Find where the given text appears and provide that cell's center as (x, y) coordinate. 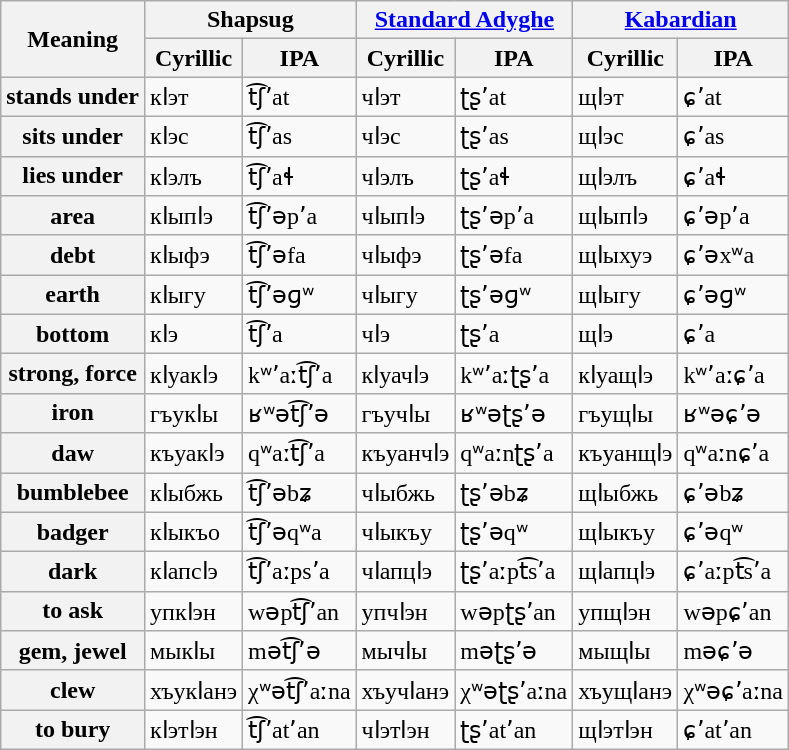
Kabardian (681, 20)
t͡ʃʼəfa (300, 255)
mət͡ʃʼə (300, 651)
t͡ʃʼaːpsʼa (300, 572)
упчӏэн (406, 611)
t͡ʃʼas (300, 136)
ɕʼəpʼa (734, 216)
хъукӏанэ (194, 690)
мыкӏы (194, 651)
badger (73, 532)
ʈʂʼəqʷ (514, 532)
Shapsug (251, 20)
чӏыфэ (406, 255)
ɕʼat (734, 97)
кӏэт (194, 97)
t͡ʃʼəpʼa (300, 216)
ʈʂʼat (514, 97)
щӏыгу (626, 295)
χʷəɕʼaːna (734, 690)
debt (73, 255)
stands under (73, 97)
qʷaːnɕʼa (734, 453)
чӏыкъу (406, 532)
kʷʼaːt͡ʃʼa (300, 374)
ɕʼaɬ (734, 176)
sits under (73, 136)
ʈʂʼaɬ (514, 176)
чӏапцӏэ (406, 572)
clew (73, 690)
wəpɕʼan (734, 611)
ʈʂʼəfa (514, 255)
məʈʂʼə (514, 651)
кӏыфэ (194, 255)
кӏыгу (194, 295)
ɕʼəɡʷ (734, 295)
area (73, 216)
wəpʈʂʼan (514, 611)
Meaning (73, 39)
χʷət͡ʃʼaːna (300, 690)
ʈʂʼaːpt͡sʼa (514, 572)
ʈʂʼatʼan (514, 730)
кӏэс (194, 136)
чӏэлъ (406, 176)
ɕʼəbʑ (734, 492)
щӏыхуэ (626, 255)
кӏэтӏэн (194, 730)
kʷʼaːɕʼa (734, 374)
t͡ʃʼəqʷa (300, 532)
ʁʷəɕʼə (734, 413)
t͡ʃʼəbʑ (300, 492)
чӏэ (406, 334)
dark (73, 572)
t͡ʃʼa (300, 334)
чӏэт (406, 97)
to ask (73, 611)
кӏуащӏэ (626, 374)
щӏыпӏэ (626, 216)
хъучӏанэ (406, 690)
ɕʼas (734, 136)
lies under (73, 176)
кӏэ (194, 334)
щӏыкъу (626, 532)
кӏэлъ (194, 176)
къуанщӏэ (626, 453)
qʷaːnʈʂʼa (514, 453)
щӏэс (626, 136)
хъущӏанэ (626, 690)
wəpt͡ʃʼan (300, 611)
кӏыбжь (194, 492)
t͡ʃʼaɬ (300, 176)
t͡ʃʼəɡʷ (300, 295)
гъучӏы (406, 413)
bottom (73, 334)
t͡ʃʼat (300, 97)
щӏапцӏэ (626, 572)
Standard Adyghe (464, 20)
kʷʼaːʈʂʼa (514, 374)
гъукӏы (194, 413)
ɕʼaːpt͡sʼa (734, 572)
упщӏэн (626, 611)
ʈʂʼəpʼa (514, 216)
ʁʷəʈʂʼə (514, 413)
щӏэтӏэн (626, 730)
ɕʼa (734, 334)
ʈʂʼas (514, 136)
чӏыпӏэ (406, 216)
къуанчӏэ (406, 453)
гъущӏы (626, 413)
ʈʂʼa (514, 334)
щӏыбжь (626, 492)
χʷəʈʂʼaːna (514, 690)
məɕʼə (734, 651)
qʷaːt͡ʃʼa (300, 453)
чӏэтӏэн (406, 730)
къуакӏэ (194, 453)
ʈʂʼəɡʷ (514, 295)
to bury (73, 730)
earth (73, 295)
мыщӏы (626, 651)
ʁʷət͡ʃʼə (300, 413)
t͡ʃʼatʼan (300, 730)
daw (73, 453)
мычӏы (406, 651)
кӏапсӏэ (194, 572)
ʈʂʼəbʑ (514, 492)
чӏыгу (406, 295)
ɕʼatʼan (734, 730)
gem, jewel (73, 651)
упкӏэн (194, 611)
кӏуакӏэ (194, 374)
чӏыбжь (406, 492)
чӏэс (406, 136)
кӏыкъо (194, 532)
щӏэ (626, 334)
щӏэт (626, 97)
щӏэлъ (626, 176)
strong, force (73, 374)
ɕʼəqʷ (734, 532)
кӏыпӏэ (194, 216)
ɕʼəxʷa (734, 255)
iron (73, 413)
кӏуачӏэ (406, 374)
bumblebee (73, 492)
